Pinpoint the cell where the given text exists, returning its [x, y] midpoint coordinate. 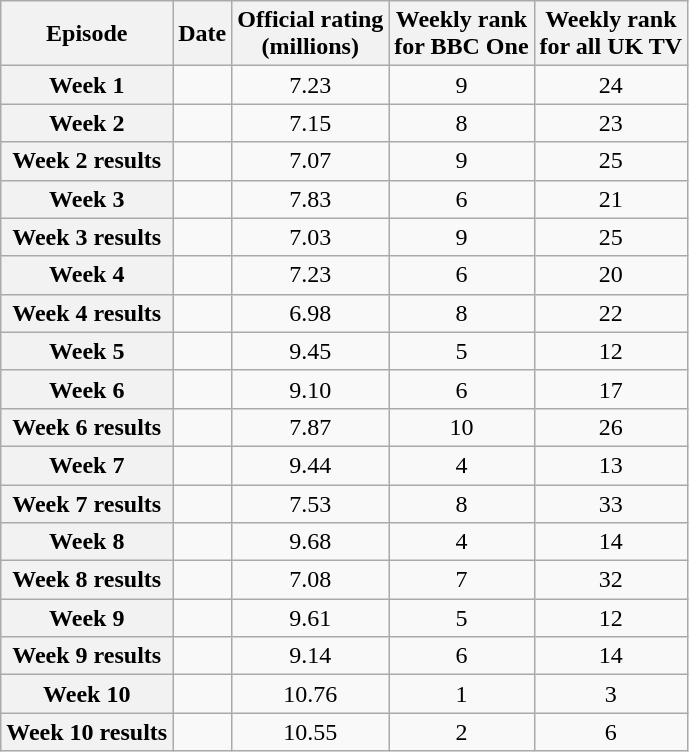
7.87 [310, 427]
9.10 [310, 389]
7.15 [310, 123]
22 [611, 313]
Week 7 [87, 465]
Week 3 [87, 199]
Episode [87, 34]
10.76 [310, 694]
Week 6 [87, 389]
23 [611, 123]
Week 2 [87, 123]
10.55 [310, 732]
13 [611, 465]
10 [462, 427]
3 [611, 694]
21 [611, 199]
7.83 [310, 199]
Week 6 results [87, 427]
Week 8 [87, 542]
Week 3 results [87, 237]
Week 4 [87, 275]
9.45 [310, 351]
Week 1 [87, 85]
17 [611, 389]
9.61 [310, 618]
Week 10 results [87, 732]
9.44 [310, 465]
Week 5 [87, 351]
Week 4 results [87, 313]
7.08 [310, 580]
2 [462, 732]
20 [611, 275]
Weekly rankfor all UK TV [611, 34]
9.68 [310, 542]
Week 2 results [87, 161]
7 [462, 580]
Week 8 results [87, 580]
9.14 [310, 656]
Date [202, 34]
Official rating(millions) [310, 34]
Week 9 results [87, 656]
Week 10 [87, 694]
Week 9 [87, 618]
32 [611, 580]
1 [462, 694]
Weekly rankfor BBC One [462, 34]
Week 7 results [87, 503]
7.53 [310, 503]
26 [611, 427]
33 [611, 503]
7.07 [310, 161]
24 [611, 85]
7.03 [310, 237]
6.98 [310, 313]
